Pinpoint the cell where the given text exists, returning its (x, y) midpoint coordinate. 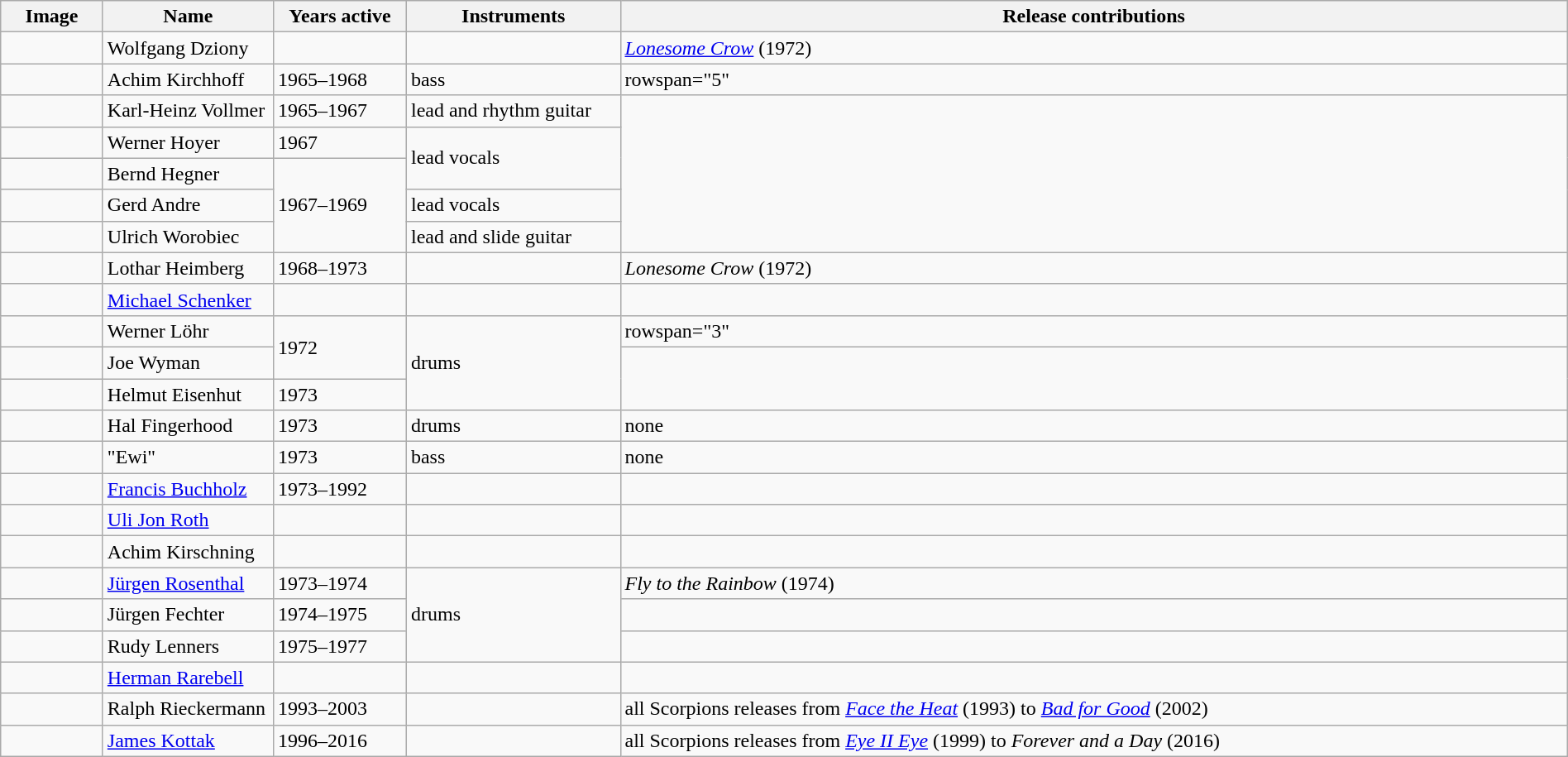
Michael Schenker (188, 299)
rowspan="5" (1093, 79)
1967 (339, 142)
all Scorpions releases from Eye II Eye (1999) to Forever and a Day (2016) (1093, 740)
1972 (339, 347)
1993–2003 (339, 709)
Wolfgang Dziony (188, 48)
Achim Kirschning (188, 552)
1973–1992 (339, 489)
Hal Fingerhood (188, 426)
1973–1974 (339, 583)
Karl-Heinz Vollmer (188, 111)
1996–2016 (339, 740)
Francis Buchholz (188, 489)
1968–1973 (339, 268)
all Scorpions releases from Face the Heat (1993) to Bad for Good (2002) (1093, 709)
Jürgen Rosenthal (188, 583)
Werner Hoyer (188, 142)
Lothar Heimberg (188, 268)
James Kottak (188, 740)
Fly to the Rainbow (1974) (1093, 583)
Name (188, 17)
Gerd Andre (188, 205)
Years active (339, 17)
Release contributions (1093, 17)
"Ewi" (188, 458)
Bernd Hegner (188, 174)
Herman Rarebell (188, 678)
Ulrich Worobiec (188, 237)
lead and slide guitar (513, 237)
Helmut Eisenhut (188, 395)
Instruments (513, 17)
Joe Wyman (188, 362)
Ralph Rieckermann (188, 709)
Jürgen Fechter (188, 615)
rowspan="3" (1093, 331)
Achim Kirchhoff (188, 79)
lead and rhythm guitar (513, 111)
1965–1967 (339, 111)
Werner Löhr (188, 331)
Image (52, 17)
1975–1977 (339, 646)
1965–1968 (339, 79)
Rudy Lenners (188, 646)
1967–1969 (339, 205)
Uli Jon Roth (188, 520)
1974–1975 (339, 615)
